From the cell containing the given text, extract its center point as (x, y) coordinate. 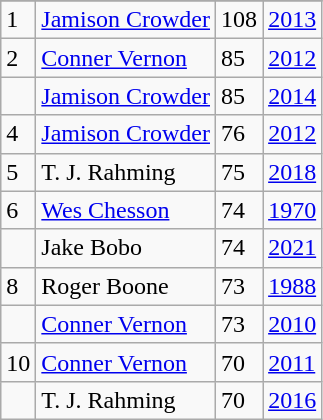
1970 (292, 210)
1988 (292, 286)
2014 (292, 96)
108 (240, 20)
2021 (292, 248)
2010 (292, 324)
8 (18, 286)
2011 (292, 362)
75 (240, 172)
5 (18, 172)
Roger Boone (126, 286)
1 (18, 20)
4 (18, 134)
2016 (292, 400)
2013 (292, 20)
76 (240, 134)
Jake Bobo (126, 248)
2018 (292, 172)
10 (18, 362)
6 (18, 210)
2 (18, 58)
Wes Chesson (126, 210)
